Scan for the cell matching the given text and deliver its (x, y) coordinate at center. 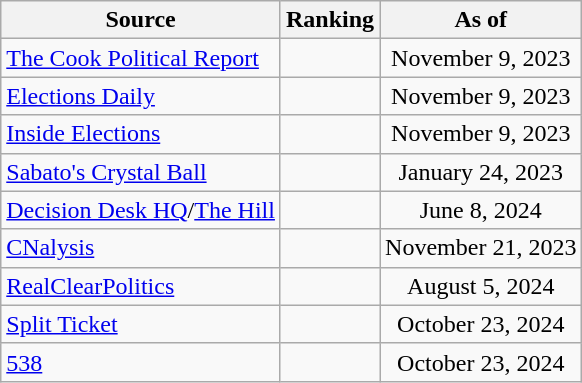
Inside Elections (141, 134)
Elections Daily (141, 96)
CNalysis (141, 248)
RealClearPolitics (141, 286)
Split Ticket (141, 324)
Source (141, 20)
538 (141, 362)
As of (481, 20)
August 5, 2024 (481, 286)
June 8, 2024 (481, 210)
Decision Desk HQ/The Hill (141, 210)
Ranking (330, 20)
Sabato's Crystal Ball (141, 172)
January 24, 2023 (481, 172)
November 21, 2023 (481, 248)
The Cook Political Report (141, 58)
